Scan for the cell matching the given text and deliver its [X, Y] coordinate at center. 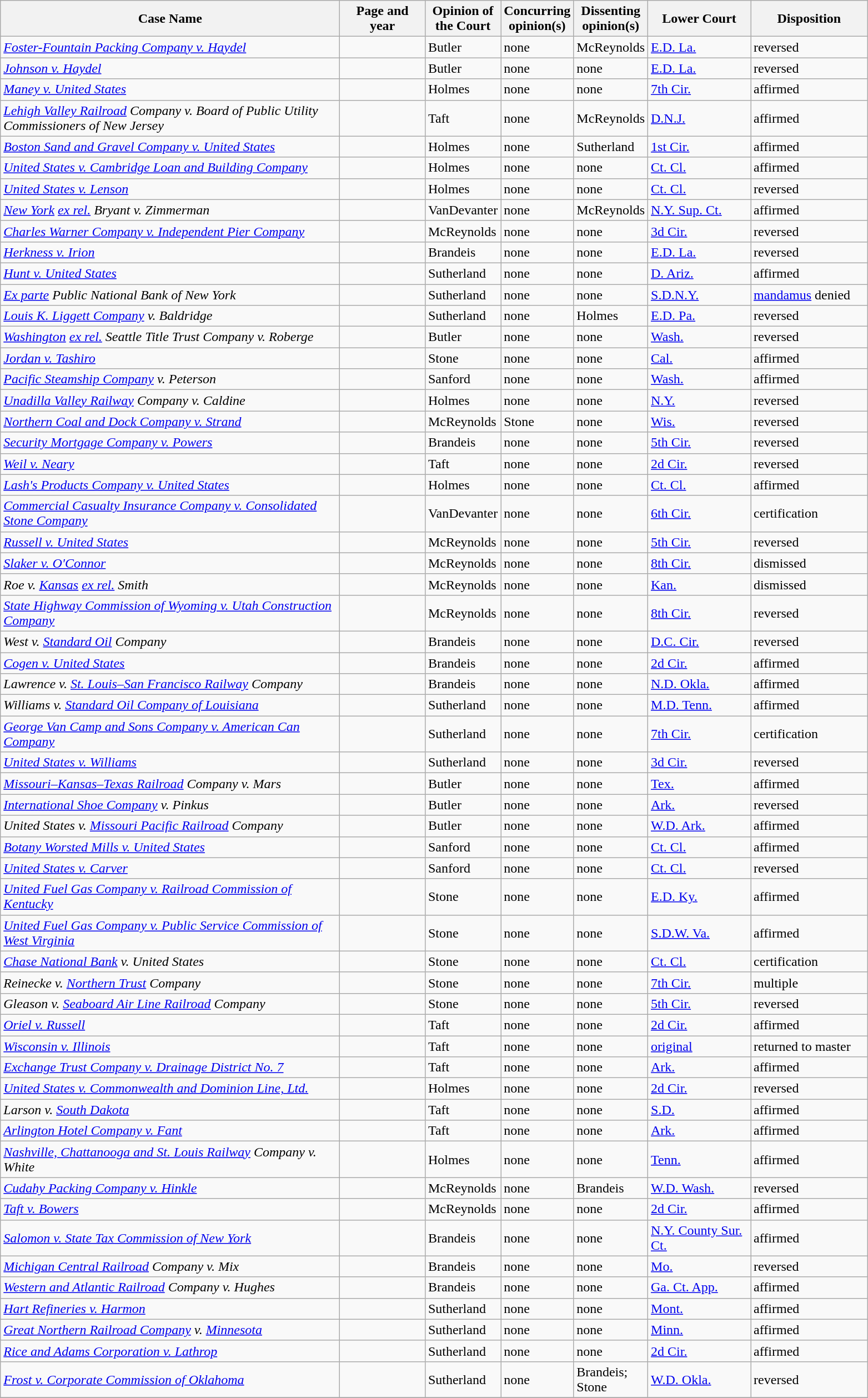
Missouri–Kansas–Texas Railroad Company v. Mars [170, 784]
Security Mortgage Company v. Powers [170, 443]
Roe v. Kansas ex rel. Smith [170, 584]
Reinecke v. Northern Trust Company [170, 983]
Weil v. Neary [170, 464]
Mo. [700, 1266]
United States v. Williams [170, 763]
mandamus denied [810, 295]
Michigan Central Railroad Company v. Mix [170, 1266]
Salomon v. State Tax Commission of New York [170, 1237]
West v. Standard Oil Company [170, 642]
Oriel v. Russell [170, 1025]
S.D. [700, 1110]
E.D. Pa. [700, 316]
Cal. [700, 358]
Commercial Casualty Insurance Company v. Consolidated Stone Company [170, 513]
Herkness v. Irion [170, 252]
United Fuel Gas Company v. Public Service Commission of West Virginia [170, 933]
Opinion of the Court [463, 19]
1st Cir. [700, 147]
D.N.J. [700, 118]
Great Northern Railroad Company v. Minnesota [170, 1330]
Minn. [700, 1330]
Cogen v. United States [170, 663]
M.D. Tenn. [700, 705]
E.D. Ky. [700, 896]
N.D. Okla. [700, 684]
original [700, 1046]
Jordan v. Tashiro [170, 358]
Mont. [700, 1309]
Tenn. [700, 1160]
Northern Coal and Dock Company v. Strand [170, 422]
United States v. Cambridge Loan and Building Company [170, 168]
United States v. Missouri Pacific Railroad Company [170, 826]
Exchange Trust Company v. Drainage District No. 7 [170, 1068]
Botany Worsted Mills v. United States [170, 847]
Charles Warner Company v. Independent Pier Company [170, 231]
Arlington Hotel Company v. Fant [170, 1131]
Johnson v. Haydel [170, 68]
Slaker v. O'Connor [170, 563]
Page and year [383, 19]
Lash's Products Company v. United States [170, 485]
State Highway Commission of Wyoming v. Utah Construction Company [170, 613]
United States v. Lenson [170, 189]
S.D.N.Y. [700, 295]
Maney v. United States [170, 89]
Russell v. United States [170, 542]
Rice and Adams Corporation v. Lathrop [170, 1351]
Boston Sand and Gravel Company v. United States [170, 147]
Larson v. South Dakota [170, 1110]
Case Name [170, 19]
United Fuel Gas Company v. Railroad Commission of Kentucky [170, 896]
Kan. [700, 584]
N.Y. Sup. Ct. [700, 210]
Wisconsin v. Illinois [170, 1046]
Lower Court [700, 19]
Tex. [700, 784]
International Shoe Company v. Pinkus [170, 805]
Louis K. Liggett Company v. Baldridge [170, 316]
Pacific Steamship Company v. Peterson [170, 379]
D. Ariz. [700, 273]
United States v. Commonwealth and Dominion Line, Ltd. [170, 1089]
Disposition [810, 19]
Hart Refineries v. Harmon [170, 1309]
Lehigh Valley Railroad Company v. Board of Public Utility Commissioners of New Jersey [170, 118]
Dissenting opinion(s) [611, 19]
returned to master [810, 1046]
Concurring opinion(s) [538, 19]
Nashville, Chattanooga and St. Louis Railway Company v. White [170, 1160]
Lawrence v. St. Louis–San Francisco Railway Company [170, 684]
N.Y. County Sur. Ct. [700, 1237]
Washington ex rel. Seattle Title Trust Company v. Roberge [170, 337]
N.Y. [700, 400]
George Van Camp and Sons Company v. American Can Company [170, 734]
Ex parte Public National Bank of New York [170, 295]
Cudahy Packing Company v. Hinkle [170, 1188]
Williams v. Standard Oil Company of Louisiana [170, 705]
Taft v. Bowers [170, 1209]
Wis. [700, 422]
Unadilla Valley Railway Company v. Caldine [170, 400]
D.C. Cir. [700, 642]
W.D. Okla. [700, 1380]
Foster-Fountain Packing Company v. Haydel [170, 47]
multiple [810, 983]
6th Cir. [700, 513]
United States v. Carver [170, 868]
Ga. Ct. App. [700, 1287]
S.D.W. Va. [700, 933]
Brandeis; Stone [611, 1380]
New York ex rel. Bryant v. Zimmerman [170, 210]
Frost v. Corporate Commission of Oklahoma [170, 1380]
Hunt v. United States [170, 273]
Chase National Bank v. United States [170, 961]
W.D. Wash. [700, 1188]
W.D. Ark. [700, 826]
Western and Atlantic Railroad Company v. Hughes [170, 1287]
Gleason v. Seaboard Air Line Railroad Company [170, 1004]
